Output the [x, y] coordinate of the center of the cell containing the given text.  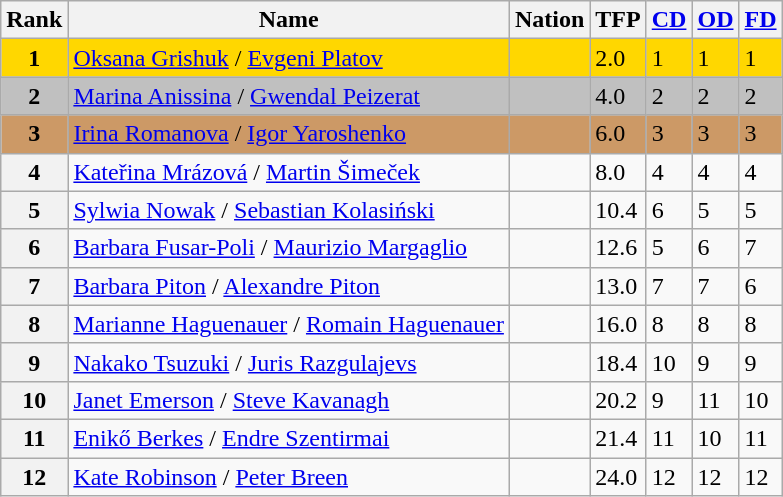
24.0 [618, 477]
Marianne Haguenauer / Romain Haguenauer [289, 324]
FD [760, 20]
TFP [618, 20]
Barbara Fusar-Poli / Maurizio Margaglio [289, 248]
OD [716, 20]
6.0 [618, 134]
4.0 [618, 96]
Enikő Berkes / Endre Szentirmai [289, 438]
Name [289, 20]
10.4 [618, 210]
Sylwia Nowak / Sebastian Kolasiński [289, 210]
12.6 [618, 248]
13.0 [618, 286]
Barbara Piton / Alexandre Piton [289, 286]
Irina Romanova / Igor Yaroshenko [289, 134]
Nation [549, 20]
16.0 [618, 324]
CD [669, 20]
2.0 [618, 58]
Marina Anissina / Gwendal Peizerat [289, 96]
8.0 [618, 172]
Kateřina Mrázová / Martin Šimeček [289, 172]
21.4 [618, 438]
Janet Emerson / Steve Kavanagh [289, 400]
Rank [34, 20]
Kate Robinson / Peter Breen [289, 477]
Nakako Tsuzuki / Juris Razgulajevs [289, 362]
Oksana Grishuk / Evgeni Platov [289, 58]
18.4 [618, 362]
20.2 [618, 400]
